Scan for the cell matching the given text and deliver its (X, Y) coordinate at center. 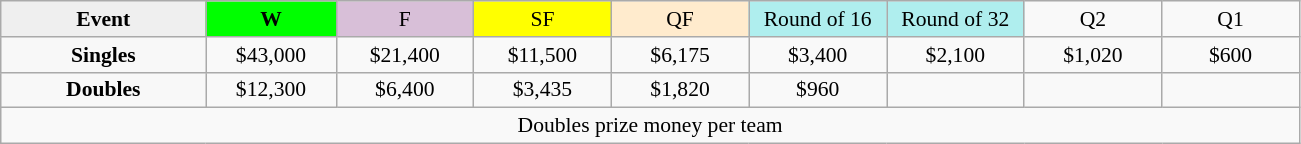
F (405, 19)
Q1 (1231, 19)
Singles (104, 55)
$2,100 (955, 55)
Doubles (104, 90)
$3,400 (818, 55)
$21,400 (405, 55)
Event (104, 19)
$6,175 (680, 55)
$3,435 (543, 90)
Round of 16 (818, 19)
Round of 32 (955, 19)
Doubles prize money per team (650, 126)
$1,020 (1093, 55)
$960 (818, 90)
Q2 (1093, 19)
$11,500 (543, 55)
QF (680, 19)
$600 (1231, 55)
$6,400 (405, 90)
SF (543, 19)
W (271, 19)
$43,000 (271, 55)
$1,820 (680, 90)
$12,300 (271, 90)
